Find where the given text appears and provide that cell's center as [x, y] coordinate. 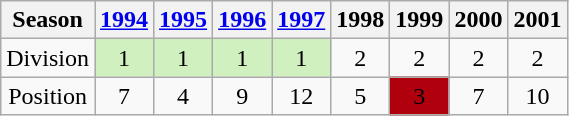
3 [420, 96]
1994 [124, 20]
5 [360, 96]
1997 [302, 20]
4 [184, 96]
Position [48, 96]
Division [48, 58]
10 [538, 96]
12 [302, 96]
1998 [360, 20]
2001 [538, 20]
Season [48, 20]
2000 [478, 20]
1996 [242, 20]
9 [242, 96]
1995 [184, 20]
1999 [420, 20]
